Extract the [x, y] coordinate from the center of the cell holding the provided text.  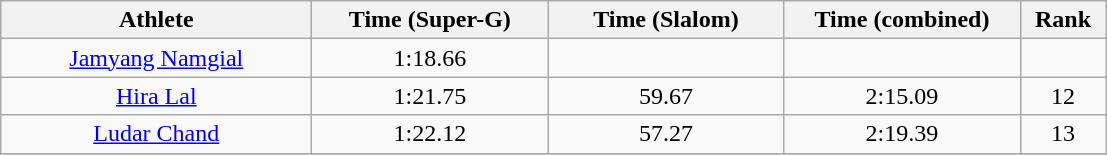
Time (combined) [902, 20]
1:21.75 [430, 96]
2:19.39 [902, 134]
59.67 [666, 96]
Athlete [156, 20]
Time (Super-G) [430, 20]
2:15.09 [902, 96]
Ludar Chand [156, 134]
57.27 [666, 134]
1:22.12 [430, 134]
Jamyang Namgial [156, 58]
Time (Slalom) [666, 20]
Hira Lal [156, 96]
12 [1063, 96]
1:18.66 [430, 58]
13 [1063, 134]
Rank [1063, 20]
